Return [X, Y] of the center of cell containing provided text 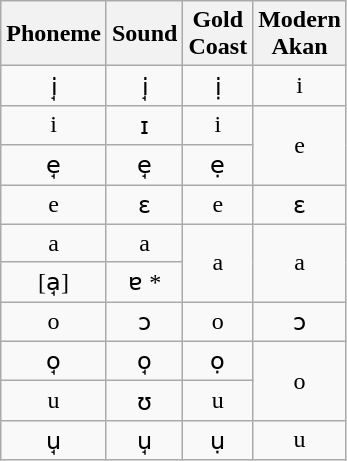
ẹ [218, 165]
ọ [218, 361]
ụ [218, 440]
Phoneme [54, 34]
ị [218, 86]
GoldCoast [218, 34]
[a̘] [54, 282]
ɐ * [144, 282]
ModernAkan [300, 34]
Sound [144, 34]
ɪ [144, 125]
ʊ [144, 401]
